Output the [x, y] coordinate of the center of the cell containing the given text.  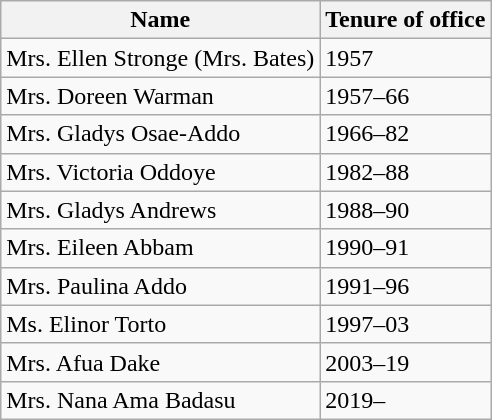
Mrs. Doreen Warman [160, 96]
Name [160, 20]
1957–66 [406, 96]
Mrs. Gladys Andrews [160, 210]
Mrs. Eileen Abbam [160, 248]
2019– [406, 400]
1957 [406, 58]
2003–19 [406, 362]
1997–03 [406, 324]
1991–96 [406, 286]
Mrs. Afua Dake [160, 362]
Mrs. Victoria Oddoye [160, 172]
Ms. Elinor Torto [160, 324]
Mrs. Nana Ama Badasu [160, 400]
Mrs. Ellen Stronge (Mrs. Bates) [160, 58]
1988–90 [406, 210]
Mrs. Paulina Addo [160, 286]
Tenure of office [406, 20]
1990–91 [406, 248]
1982–88 [406, 172]
Mrs. Gladys Osae-Addo [160, 134]
1966–82 [406, 134]
